Provide the [X, Y] coordinate of the cell's center where the given text is located.  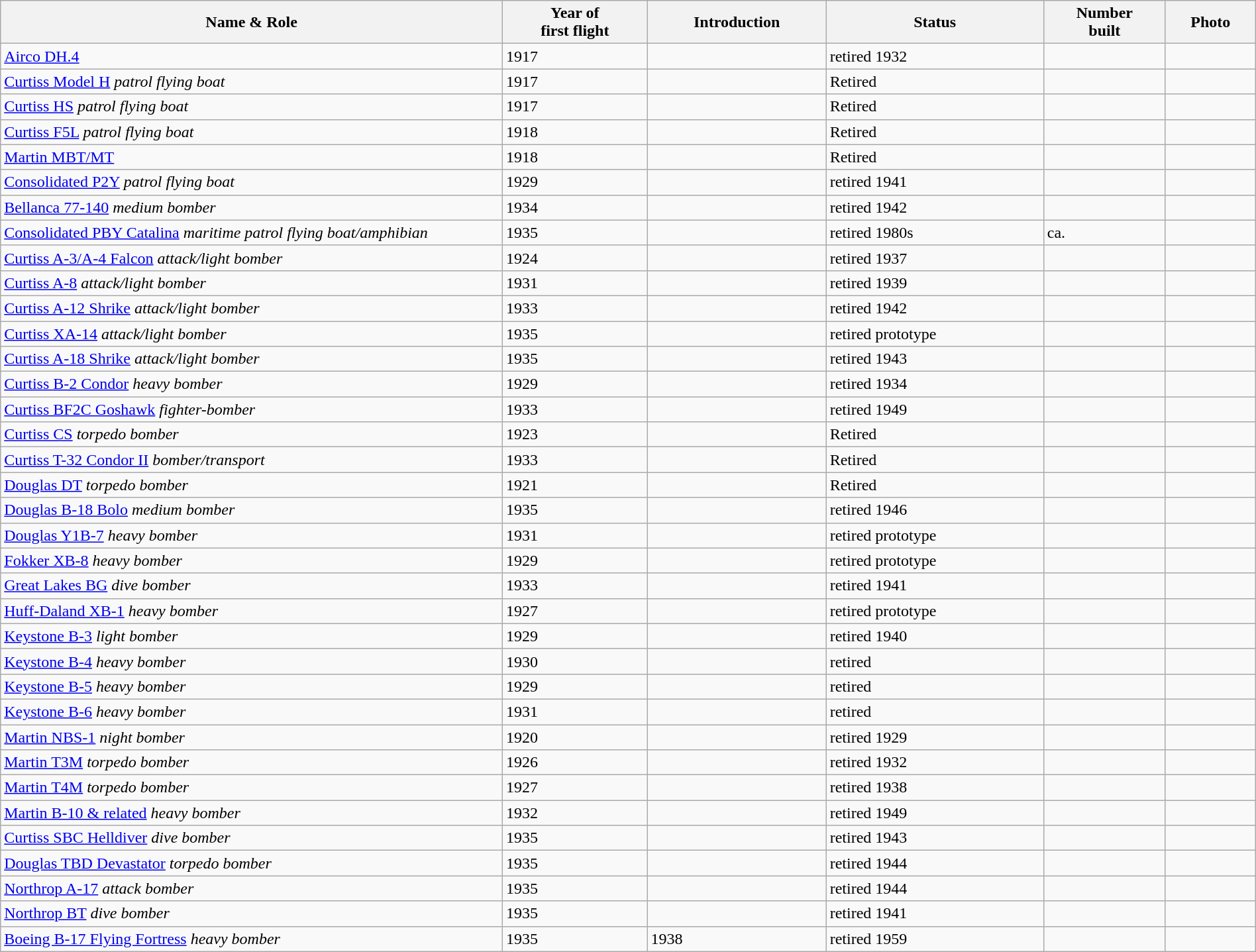
ca. [1104, 233]
Curtiss SBC Helldiver dive bomber [252, 838]
Curtiss BF2C Goshawk fighter-bomber [252, 409]
Douglas B-18 Bolo medium bomber [252, 510]
retired 1939 [935, 283]
Numberbuilt [1104, 23]
Northrop BT dive bomber [252, 914]
Curtiss Model H patrol flying boat [252, 81]
1938 [737, 939]
Photo [1210, 23]
Great Lakes BG dive bomber [252, 586]
retired 1980s [935, 233]
1924 [575, 258]
Martin MBT/MT [252, 157]
Keystone B-6 heavy bomber [252, 712]
1923 [575, 435]
Curtiss XA-14 attack/light bomber [252, 333]
retired 1937 [935, 258]
Curtiss A-8 attack/light bomber [252, 283]
Northrop A-17 attack bomber [252, 888]
Keystone B-5 heavy bomber [252, 686]
Martin T4M torpedo bomber [252, 788]
Curtiss T-32 Condor II bomber/transport [252, 460]
Huff-Daland XB-1 heavy bomber [252, 611]
1920 [575, 737]
Year offirst flight [575, 23]
Curtiss A-12 Shrike attack/light bomber [252, 308]
1930 [575, 661]
Curtiss F5L patrol flying boat [252, 132]
Status [935, 23]
Fokker XB-8 heavy bomber [252, 560]
retired 1946 [935, 510]
retired 1959 [935, 939]
Douglas DT torpedo bomber [252, 485]
Douglas TBD Devastator torpedo bomber [252, 863]
1926 [575, 763]
1921 [575, 485]
Keystone B-3 light bomber [252, 636]
1932 [575, 813]
Consolidated PBY Catalina maritime patrol flying boat/amphibian [252, 233]
retired 1929 [935, 737]
Curtiss CS torpedo bomber [252, 435]
Keystone B-4 heavy bomber [252, 661]
Introduction [737, 23]
Airco DH.4 [252, 56]
Curtiss HS patrol flying boat [252, 107]
Name & Role [252, 23]
1934 [575, 207]
Consolidated P2Y patrol flying boat [252, 182]
Boeing B-17 Flying Fortress heavy bomber [252, 939]
Curtiss A-3/A-4 Falcon attack/light bomber [252, 258]
retired 1938 [935, 788]
retired 1934 [935, 384]
Martin T3M torpedo bomber [252, 763]
Douglas Y1B-7 heavy bomber [252, 535]
Martin NBS-1 night bomber [252, 737]
Curtiss B-2 Condor heavy bomber [252, 384]
Curtiss A-18 Shrike attack/light bomber [252, 359]
Martin B-10 & related heavy bomber [252, 813]
retired 1940 [935, 636]
Bellanca 77-140 medium bomber [252, 207]
